Scan for the cell matching the given text and deliver its [x, y] coordinate at center. 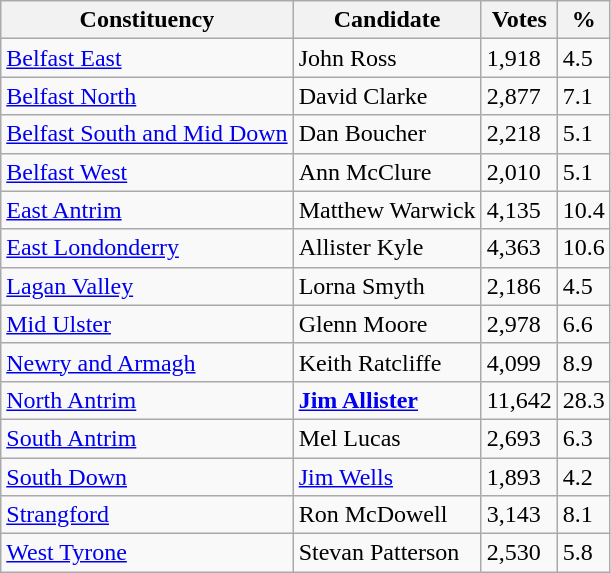
South Down [147, 477]
2,010 [519, 172]
4.2 [584, 477]
Mid Ulster [147, 324]
Lorna Smyth [387, 286]
6.3 [584, 438]
Stevan Patterson [387, 553]
2,978 [519, 324]
Mel Lucas [387, 438]
Constituency [147, 20]
East Londonderry [147, 248]
Jim Wells [387, 477]
2,186 [519, 286]
28.3 [584, 400]
Votes [519, 20]
11,642 [519, 400]
Ann McClure [387, 172]
4,099 [519, 362]
6.6 [584, 324]
Jim Allister [387, 400]
3,143 [519, 515]
West Tyrone [147, 553]
8.1 [584, 515]
East Antrim [147, 210]
North Antrim [147, 400]
Glenn Moore [387, 324]
Belfast West [147, 172]
% [584, 20]
2,693 [519, 438]
8.9 [584, 362]
Strangford [147, 515]
Belfast North [147, 96]
Keith Ratcliffe [387, 362]
Matthew Warwick [387, 210]
David Clarke [387, 96]
10.4 [584, 210]
Belfast South and Mid Down [147, 134]
Lagan Valley [147, 286]
South Antrim [147, 438]
7.1 [584, 96]
Candidate [387, 20]
2,877 [519, 96]
4,363 [519, 248]
Allister Kyle [387, 248]
Belfast East [147, 58]
1,918 [519, 58]
2,530 [519, 553]
1,893 [519, 477]
2,218 [519, 134]
Ron McDowell [387, 515]
4,135 [519, 210]
5.8 [584, 553]
Dan Boucher [387, 134]
10.6 [584, 248]
John Ross [387, 58]
Newry and Armagh [147, 362]
